Extract the (x, y) coordinate from the center of the cell holding the provided text.  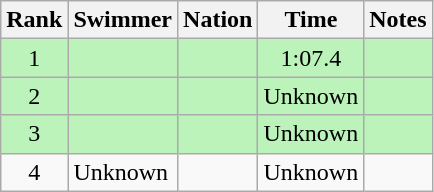
Rank (34, 20)
1 (34, 58)
Nation (218, 20)
Notes (398, 20)
3 (34, 134)
1:07.4 (311, 58)
4 (34, 172)
Swimmer (123, 20)
Time (311, 20)
2 (34, 96)
